Scan for the cell matching the given text and deliver its [x, y] coordinate at center. 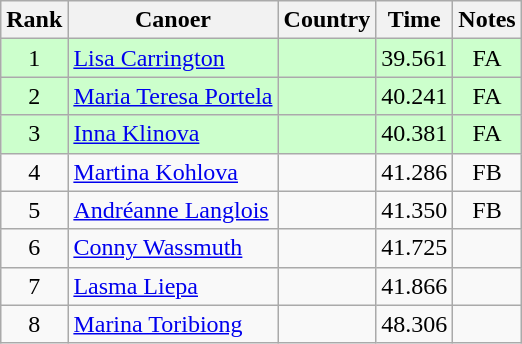
Time [414, 20]
Andréanne Langlois [173, 210]
Marina Toribiong [173, 324]
Conny Wassmuth [173, 248]
48.306 [414, 324]
41.350 [414, 210]
Canoer [173, 20]
41.286 [414, 172]
4 [34, 172]
40.381 [414, 134]
5 [34, 210]
41.866 [414, 286]
Notes [487, 20]
8 [34, 324]
1 [34, 58]
Country [327, 20]
Rank [34, 20]
3 [34, 134]
2 [34, 96]
6 [34, 248]
Inna Klinova [173, 134]
41.725 [414, 248]
Lasma Liepa [173, 286]
Lisa Carrington [173, 58]
40.241 [414, 96]
7 [34, 286]
Martina Kohlova [173, 172]
Maria Teresa Portela [173, 96]
39.561 [414, 58]
